Identify which cell holds the provided text, then report its (x, y) central coordinate. 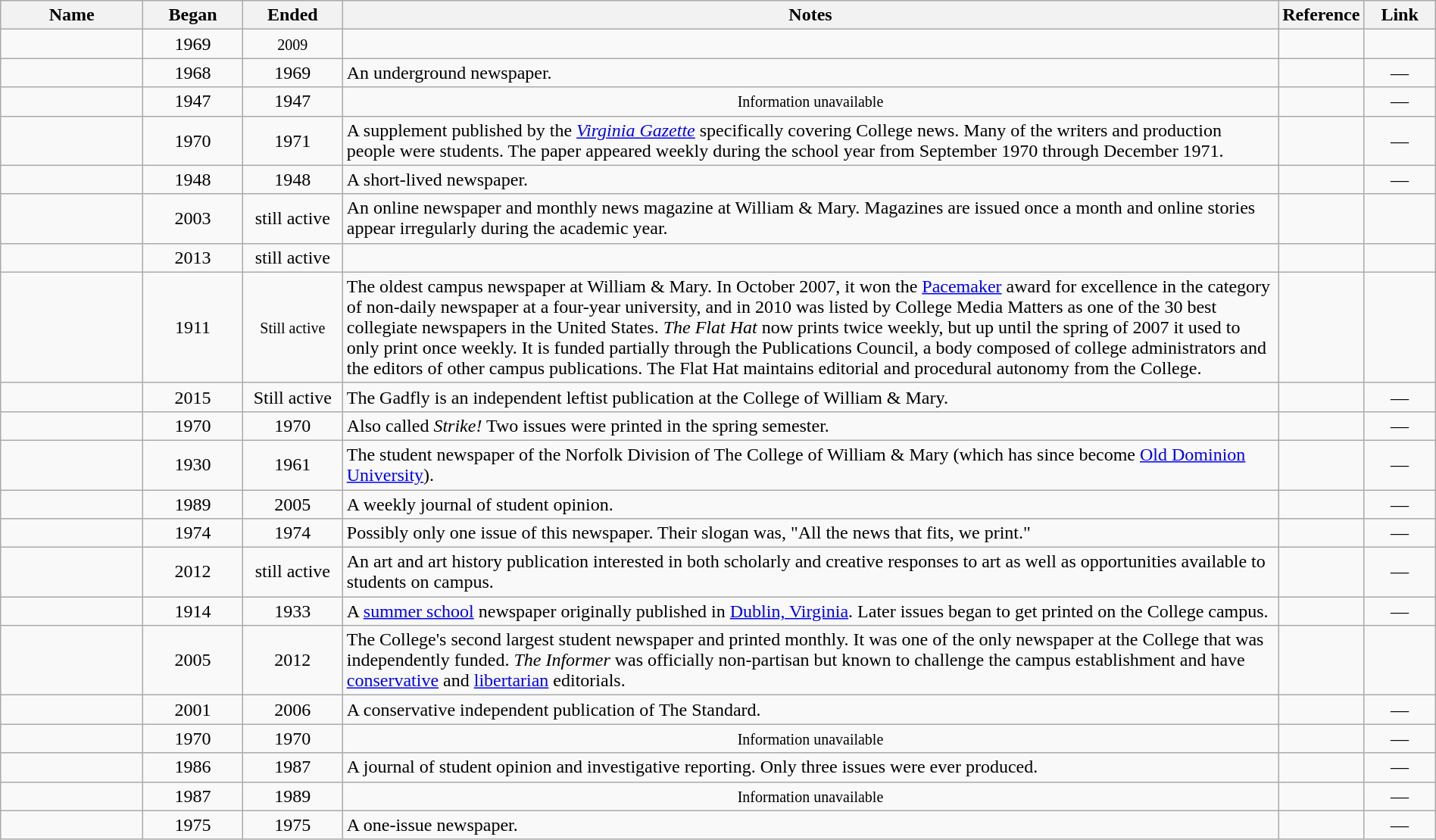
A short-lived newspaper. (810, 180)
The student newspaper of the Norfolk Division of The College of William & Mary (which has since become Old Dominion University). (810, 465)
1986 (193, 767)
2015 (193, 397)
1968 (193, 73)
Ended (292, 15)
Also called Strike! Two issues were printed in the spring semester. (810, 426)
Began (193, 15)
The Gadfly is an independent leftist publication at the College of William & Mary. (810, 397)
A one-issue newspaper. (810, 825)
1930 (193, 465)
2013 (193, 258)
2006 (292, 710)
2001 (193, 710)
Reference (1321, 15)
A weekly journal of student opinion. (810, 504)
Name (72, 15)
2009 (292, 44)
1971 (292, 141)
A journal of student opinion and investigative reporting. Only three issues were ever produced. (810, 767)
1914 (193, 611)
A conservative independent publication of The Standard. (810, 710)
Possibly only one issue of this newspaper. Their slogan was, "All the news that fits, we print." (810, 533)
A summer school newspaper originally published in Dublin, Virginia. Later issues began to get printed on the College campus. (810, 611)
1933 (292, 611)
1911 (193, 327)
Notes (810, 15)
2003 (193, 218)
1961 (292, 465)
Link (1400, 15)
An underground newspaper. (810, 73)
